Identify which cell holds the provided text, then report its (x, y) central coordinate. 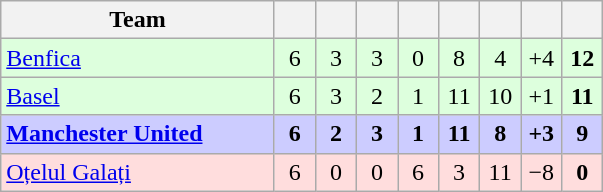
Oțelul Galați (138, 172)
Benfica (138, 58)
+1 (542, 96)
9 (582, 134)
−8 (542, 172)
4 (500, 58)
Basel (138, 96)
10 (500, 96)
+3 (542, 134)
12 (582, 58)
Manchester United (138, 134)
+4 (542, 58)
Team (138, 20)
